From the cell containing the given text, extract its center point as (x, y) coordinate. 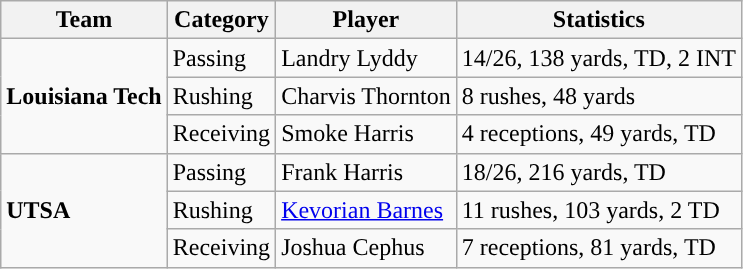
7 receptions, 81 yards, TD (598, 248)
Landry Lyddy (366, 58)
Player (366, 20)
UTSA (84, 210)
Kevorian Barnes (366, 210)
4 receptions, 49 yards, TD (598, 134)
8 rushes, 48 yards (598, 96)
Category (221, 20)
Statistics (598, 20)
Louisiana Tech (84, 96)
Frank Harris (366, 172)
Charvis Thornton (366, 96)
Team (84, 20)
18/26, 216 yards, TD (598, 172)
14/26, 138 yards, TD, 2 INT (598, 58)
11 rushes, 103 yards, 2 TD (598, 210)
Joshua Cephus (366, 248)
Smoke Harris (366, 134)
